Pinpoint the cell where the given text exists, returning its [x, y] midpoint coordinate. 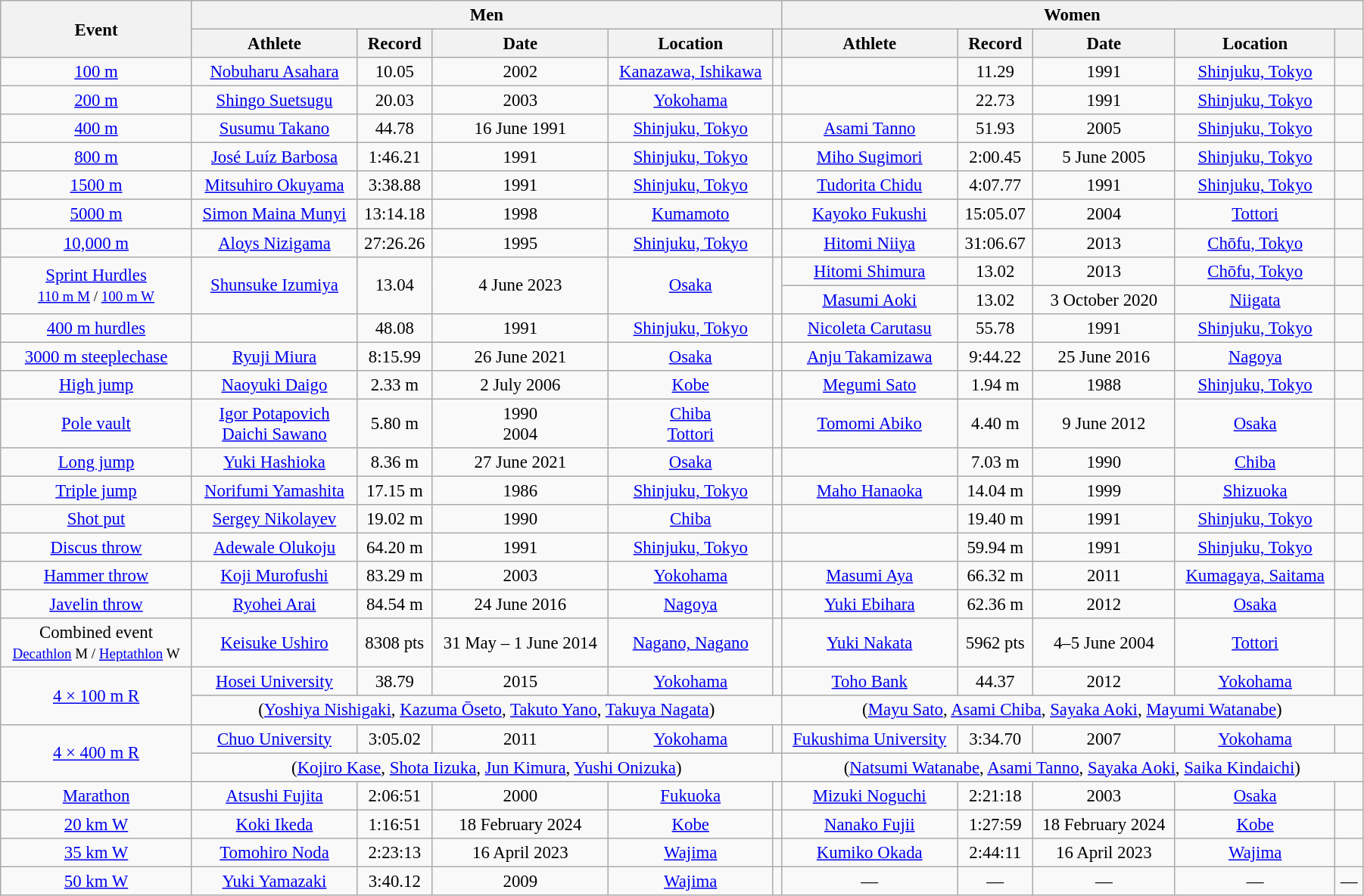
1500 m [97, 185]
(Kojiro Kase, Shota Iizuka, Jun Kimura, Yushi Onizuka) [486, 767]
2015 [521, 682]
27 June 2021 [521, 462]
5962 pts [995, 643]
200 m [97, 101]
Kanazawa, Ishikawa [690, 72]
13.04 [395, 285]
17.15 m [395, 490]
1:46.21 [395, 157]
Shot put [97, 519]
800 m [97, 157]
10.05 [395, 72]
Adewale Olukoju [274, 548]
5000 m [97, 214]
10,000 m [97, 243]
Tomohiro Noda [274, 853]
26 June 2021 [521, 356]
Keisuke Ushiro [274, 643]
Kumiko Okada [869, 853]
4 June 2023 [521, 285]
2:06:51 [395, 795]
Pole vault [97, 424]
Tomomi Abiko [869, 424]
62.36 m [995, 605]
Tudorita Chidu [869, 185]
7.03 m [995, 462]
1.94 m [995, 385]
Kumamoto [690, 214]
Naoyuki Daigo [274, 385]
Nanako Fujii [869, 824]
High jump [97, 385]
Atsushi Fujita [274, 795]
8:15.99 [395, 356]
Ryuji Miura [274, 356]
Susumu Takano [274, 129]
2:23:13 [395, 853]
Asami Tanno [869, 129]
Hammer throw [97, 576]
2002 [521, 72]
Mizuki Noguchi [869, 795]
2005 [1104, 129]
22.73 [995, 101]
2004 [1104, 214]
4.40 m [995, 424]
(Yoshiya Nishigaki, Kazuma Ōseto, Takuto Yano, Takuya Nagata) [486, 711]
Masumi Aoki [869, 300]
48.08 [395, 328]
83.29 m [395, 576]
Maho Hanaoka [869, 490]
Kumagaya, Saitama [1255, 576]
Triple jump [97, 490]
9:44.22 [995, 356]
Toho Bank [869, 682]
400 m [97, 129]
Miho Sugimori [869, 157]
4:07.77 [995, 185]
44.78 [395, 129]
Event [97, 29]
Sergey Nikolayev [274, 519]
Niigata [1255, 300]
Chuo University [274, 739]
Simon Maina Munyi [274, 214]
16 June 1991 [521, 129]
19.02 m [395, 519]
11.29 [995, 72]
19.40 m [995, 519]
27:26.26 [395, 243]
50 km W [97, 881]
4 × 400 m R [97, 752]
Fukushima University [869, 739]
Shingo Suetsugu [274, 101]
Fukuoka [690, 795]
2:44:11 [995, 853]
Nobuharu Asahara [274, 72]
Yuki Ebihara [869, 605]
1988 [1104, 385]
14.04 m [995, 490]
1986 [521, 490]
51.93 [995, 129]
84.54 m [395, 605]
1995 [521, 243]
Discus throw [97, 548]
24 June 2016 [521, 605]
31:06.67 [995, 243]
20 km W [97, 824]
Ryohei Arai [274, 605]
15:05.07 [995, 214]
55.78 [995, 328]
100 m [97, 72]
31 May – 1 June 2014 [521, 643]
2 July 2006 [521, 385]
3 October 2020 [1104, 300]
3:40.12 [395, 881]
3:34.70 [995, 739]
5 June 2005 [1104, 157]
59.94 m [995, 548]
1:27:59 [995, 824]
5.80 m [395, 424]
8308 pts [395, 643]
4 × 100 m R [97, 696]
400 m hurdles [97, 328]
20.03 [395, 101]
Javelin throw [97, 605]
Hitomi Niiya [869, 243]
2:00.45 [995, 157]
ChibaTottori [690, 424]
64.20 m [395, 548]
Shizuoka [1255, 490]
66.32 m [995, 576]
8.36 m [395, 462]
Combined event Decathlon M / Heptathlon W [97, 643]
1:16:51 [395, 824]
2000 [521, 795]
Yuki Nakata [869, 643]
Marathon [97, 795]
13:14.18 [395, 214]
Nicoleta Carutasu [869, 328]
Mitsuhiro Okuyama [274, 185]
Anju Takamizawa [869, 356]
Shunsuke Izumiya [274, 285]
19902004 [521, 424]
Nagano, Nagano [690, 643]
1998 [521, 214]
Kayoko Fukushi [869, 214]
2009 [521, 881]
José Luíz Barbosa [274, 157]
2:21:18 [995, 795]
3:38.88 [395, 185]
Men [486, 15]
3:05.02 [395, 739]
Aloys Nizigama [274, 243]
(Natsumi Watanabe, Asami Tanno, Sayaka Aoki, Saika Kindaichi) [1072, 767]
25 June 2016 [1104, 356]
Yuki Hashioka [274, 462]
Yuki Yamazaki [274, 881]
3000 m steeplechase [97, 356]
4–5 June 2004 [1104, 643]
Masumi Aya [869, 576]
Hosei University [274, 682]
44.37 [995, 682]
Sprint Hurdles 110 m M / 100 m W [97, 285]
1999 [1104, 490]
Norifumi Yamashita [274, 490]
Megumi Sato [869, 385]
Igor PotapovichDaichi Sawano [274, 424]
2.33 m [395, 385]
38.79 [395, 682]
35 km W [97, 853]
2007 [1104, 739]
(Mayu Sato, Asami Chiba, Sayaka Aoki, Mayumi Watanabe) [1072, 711]
Koki Ikeda [274, 824]
Hitomi Shimura [869, 271]
Koji Murofushi [274, 576]
Women [1072, 15]
Long jump [97, 462]
9 June 2012 [1104, 424]
